Scan for the cell matching the given text and deliver its (X, Y) coordinate at center. 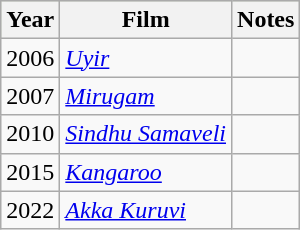
Mirugam (146, 96)
2010 (30, 134)
Akka Kuruvi (146, 210)
Kangaroo (146, 172)
Film (146, 20)
Notes (266, 20)
2007 (30, 96)
Year (30, 20)
Uyir (146, 58)
2006 (30, 58)
Sindhu Samaveli (146, 134)
2022 (30, 210)
2015 (30, 172)
